From the cell containing the given text, extract its center point as (x, y) coordinate. 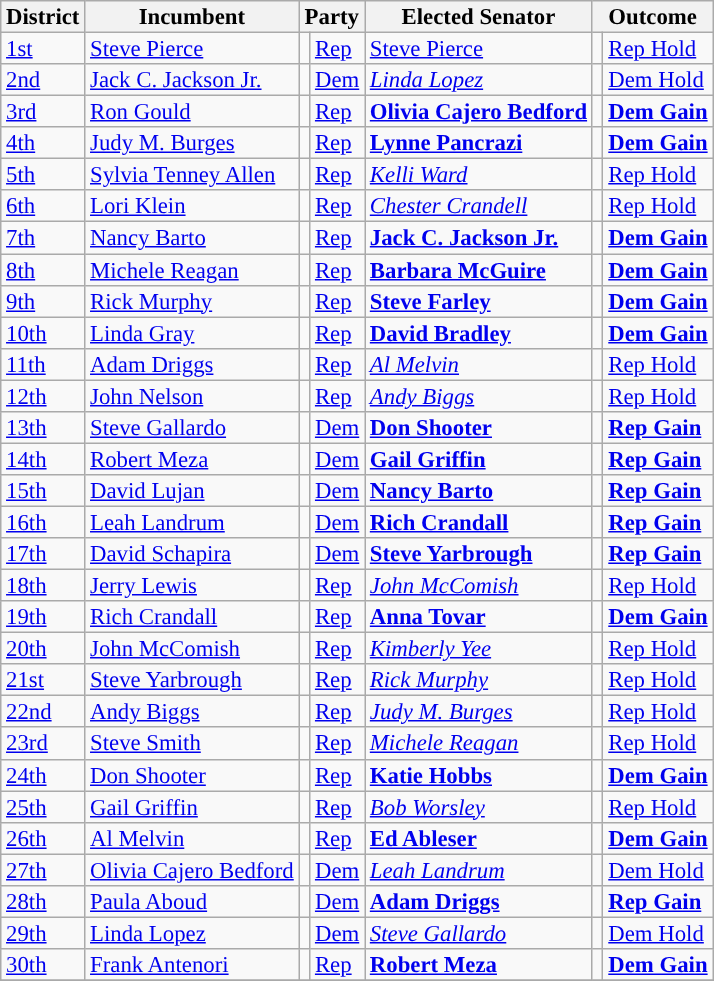
25th (43, 807)
15th (43, 491)
John Nelson (192, 396)
Bob Worsley (479, 807)
Kimberly Yee (479, 649)
30th (43, 965)
Sylvia Tenney Allen (192, 175)
9th (43, 301)
Chester Crandell (479, 206)
18th (43, 586)
Ron Gould (192, 112)
6th (43, 206)
7th (43, 238)
29th (43, 933)
Katie Hobbs (479, 775)
3rd (43, 112)
10th (43, 333)
11th (43, 364)
Elected Senator (479, 17)
Outcome (652, 17)
Lynne Pancrazi (479, 143)
14th (43, 459)
David Bradley (479, 333)
Frank Antenori (192, 965)
Party (332, 17)
4th (43, 143)
Ed Ableser (479, 838)
13th (43, 428)
1st (43, 49)
Steve Farley (479, 301)
21st (43, 680)
23rd (43, 744)
8th (43, 270)
27th (43, 870)
Lori Klein (192, 206)
24th (43, 775)
District (43, 17)
5th (43, 175)
28th (43, 902)
Jerry Lewis (192, 586)
Kelli Ward (479, 175)
12th (43, 396)
Linda Gray (192, 333)
David Schapira (192, 554)
20th (43, 649)
19th (43, 617)
David Lujan (192, 491)
Incumbent (192, 17)
Steve Smith (192, 744)
Barbara McGuire (479, 270)
22nd (43, 712)
Paula Aboud (192, 902)
2nd (43, 80)
16th (43, 522)
26th (43, 838)
Anna Tovar (479, 617)
17th (43, 554)
